Detect which cell encompasses the target text, then output its (X, Y) center coordinate. 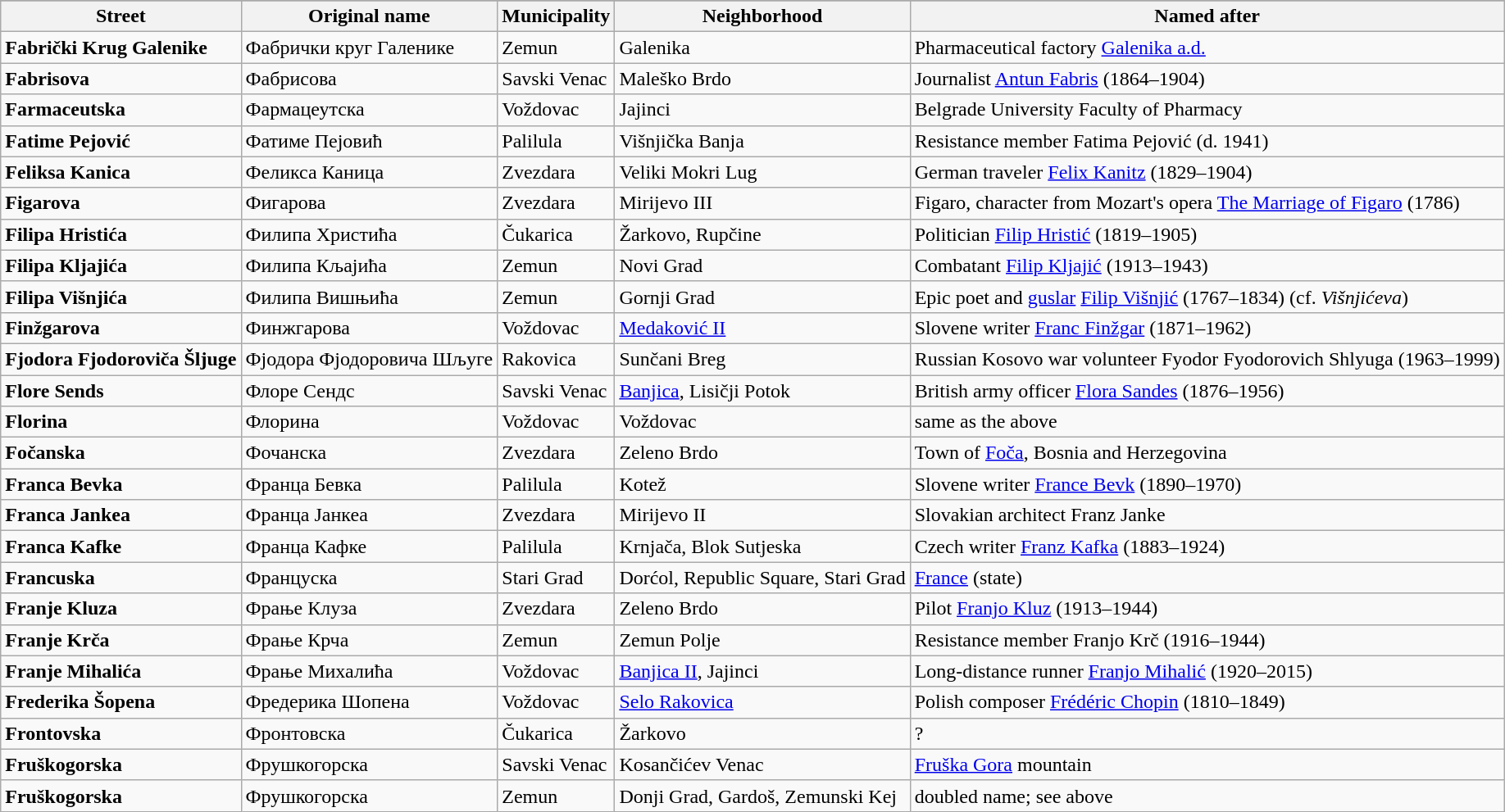
Filipa Hristića (121, 234)
Филипа Вишњића (369, 297)
Neighborhood (762, 16)
Фатиме Пејовић (369, 141)
Novi Grad (762, 265)
France (state) (1207, 578)
Флоре Сендс (369, 391)
Kosančićev Venac (762, 764)
Town of Foča, Bosnia and Herzegovina (1207, 453)
Banjica II, Jajinci (762, 671)
Franje Kluza (121, 609)
Фрање Михалића (369, 671)
Farmaceutska (121, 110)
Municipality (556, 16)
Rakovica (556, 359)
Frederika Šopena (121, 702)
Feliksa Kanica (121, 172)
Франца Јанкеа (369, 515)
Dorćol, Republic Square, Stari Grad (762, 578)
Višnjička Banja (762, 141)
Franje Krča (121, 640)
Fočanska (121, 453)
Sunčani Breg (762, 359)
Selo Rakovica (762, 702)
Филипа Кљајића (369, 265)
Феликса Каница (369, 172)
Фрање Клуза (369, 609)
Galenika (762, 48)
Фочанска (369, 453)
Mirijevo II (762, 515)
Slovene writer Franc Finžgar (1871–1962) (1207, 328)
British army officer Flora Sandes (1876–1956) (1207, 391)
Finžgarova (121, 328)
Filipa Kljajića (121, 265)
Named after (1207, 16)
Flore Sends (121, 391)
? (1207, 733)
Czech writer Franz Kafka (1883–1924) (1207, 547)
Stari Grad (556, 578)
Фабрисова (369, 79)
Žarkovo, Rupčine (762, 234)
Krnjača, Blok Sutjeska (762, 547)
Franca Bevka (121, 484)
Фигарова (369, 203)
Pharmaceutical factory Galenika a.d. (1207, 48)
Jajinci (762, 110)
Фабрички круг Галенике (369, 48)
Russian Kosovo war volunteer Fyodor Fyodorovich Shlyuga (1963–1999) (1207, 359)
Фредерика Шопена (369, 702)
Pilot Franjo Kluz (1913–1944) (1207, 609)
Фронтовска (369, 733)
Street (121, 16)
Фрање Крча (369, 640)
Fatime Pejović (121, 141)
Florina (121, 422)
Финжгарова (369, 328)
doubled name; see above (1207, 796)
Franca Jankea (121, 515)
Филипа Христића (369, 234)
Gornji Grad (762, 297)
Combatant Filip Kljajić (1913–1943) (1207, 265)
Kotež (762, 484)
Figarova (121, 203)
Fruška Gora mountain (1207, 764)
Figaro, character from Mozart's opera The Marriage of Figaro (1786) (1207, 203)
Resistance member Fatima Pejović (d. 1941) (1207, 141)
Franje Mihalića (121, 671)
same as the above (1207, 422)
Fabrisova (121, 79)
Fabrički Krug Galenike (121, 48)
Medaković II (762, 328)
Resistance member Franjo Krč (1916–1944) (1207, 640)
Original name (369, 16)
Polish composer Frédéric Chopin (1810–1849) (1207, 702)
Slovakian architect Franz Janke (1207, 515)
Politician Filip Hristić (1819–1905) (1207, 234)
Filipa Višnjića (121, 297)
Флорина (369, 422)
Banjica, Lisičji Potok (762, 391)
Fjodora Fjodoroviča Šljuge (121, 359)
Žarkovo (762, 733)
Франца Бевка (369, 484)
Slovene writer France Bevk (1890–1970) (1207, 484)
Donji Grad, Gardoš, Zemunski Kej (762, 796)
Franca Kafke (121, 547)
Frontovska (121, 733)
Фјодора Фјодоровича Шљуге (369, 359)
Journalist Antun Fabris (1864–1904) (1207, 79)
Belgrade University Faculty of Pharmacy (1207, 110)
Француска (369, 578)
Long-distance runner Franjo Mihalić (1920–2015) (1207, 671)
Zemun Poljе (762, 640)
Epic poet and guslar Filip Višnjić (1767–1834) (cf. Višnjićeva) (1207, 297)
German traveler Felix Kanitz (1829–1904) (1207, 172)
Francuska (121, 578)
Veliki Mokri Lug (762, 172)
Mirijevo III (762, 203)
Maleško Brdo (762, 79)
Франца Кафке (369, 547)
Фармацеутска (369, 110)
